Find where the given text appears and provide that cell's center as (x, y) coordinate. 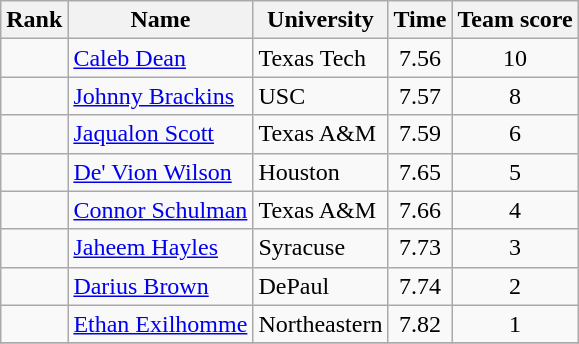
DePaul (320, 286)
2 (515, 286)
4 (515, 210)
7.56 (420, 58)
7.59 (420, 134)
University (320, 20)
Texas Tech (320, 58)
3 (515, 248)
Houston (320, 172)
De' Vion Wilson (160, 172)
Team score (515, 20)
7.82 (420, 324)
Jaheem Hayles (160, 248)
Northeastern (320, 324)
7.73 (420, 248)
7.65 (420, 172)
5 (515, 172)
Rank (34, 20)
7.57 (420, 96)
Syracuse (320, 248)
Johnny Brackins (160, 96)
Jaqualon Scott (160, 134)
8 (515, 96)
Time (420, 20)
Ethan Exilhomme (160, 324)
1 (515, 324)
Connor Schulman (160, 210)
7.74 (420, 286)
Caleb Dean (160, 58)
7.66 (420, 210)
USC (320, 96)
6 (515, 134)
Darius Brown (160, 286)
Name (160, 20)
10 (515, 58)
